Locate the cell with the specified text and output its (X, Y) center coordinate. 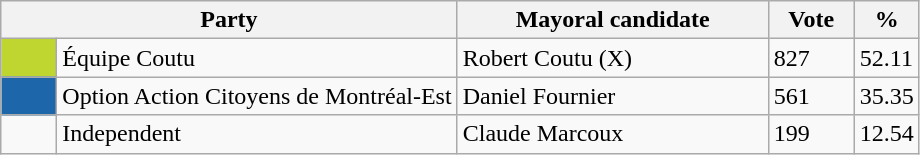
Vote (811, 20)
Option Action Citoyens de Montréal-Est (257, 96)
Équipe Coutu (257, 58)
12.54 (886, 134)
Mayoral candidate (612, 20)
Robert Coutu (X) (612, 58)
% (886, 20)
Party (229, 20)
Claude Marcoux (612, 134)
199 (811, 134)
561 (811, 96)
52.11 (886, 58)
Daniel Fournier (612, 96)
35.35 (886, 96)
Independent (257, 134)
827 (811, 58)
